Locate the cell with the specified text and output its [X, Y] center coordinate. 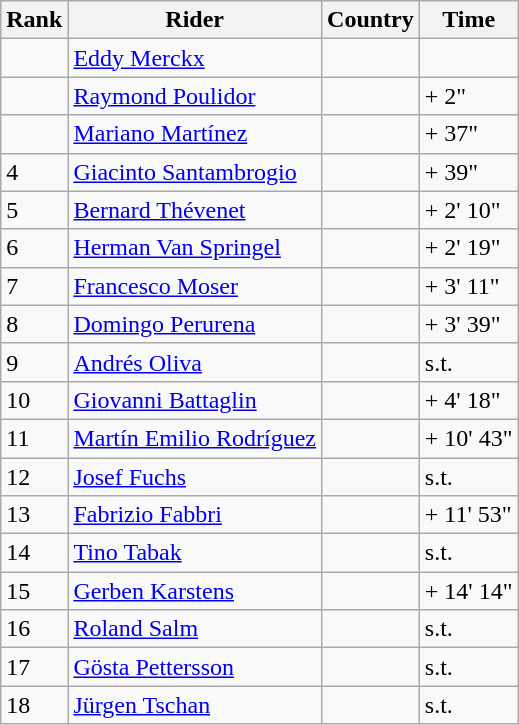
+ 2' 19" [468, 248]
Josef Fuchs [195, 477]
Mariano Martínez [195, 134]
Time [468, 20]
6 [34, 248]
Gösta Pettersson [195, 667]
13 [34, 515]
4 [34, 172]
+ 37" [468, 134]
Bernard Thévenet [195, 210]
Herman Van Springel [195, 248]
Domingo Perurena [195, 324]
10 [34, 400]
+ 3' 11" [468, 286]
+ 2" [468, 96]
9 [34, 362]
Raymond Poulidor [195, 96]
Tino Tabak [195, 553]
15 [34, 591]
Eddy Merckx [195, 58]
+ 11' 53" [468, 515]
Jürgen Tschan [195, 705]
Rider [195, 20]
12 [34, 477]
18 [34, 705]
+ 14' 14" [468, 591]
Fabrizio Fabbri [195, 515]
7 [34, 286]
17 [34, 667]
Gerben Karstens [195, 591]
16 [34, 629]
Giacinto Santambrogio [195, 172]
Giovanni Battaglin [195, 400]
+ 2' 10" [468, 210]
5 [34, 210]
+ 10' 43" [468, 438]
Roland Salm [195, 629]
11 [34, 438]
Francesco Moser [195, 286]
+ 39" [468, 172]
Rank [34, 20]
Martín Emilio Rodríguez [195, 438]
+ 3' 39" [468, 324]
+ 4' 18" [468, 400]
8 [34, 324]
Country [371, 20]
14 [34, 553]
Andrés Oliva [195, 362]
